Scan for the cell matching the given text and deliver its (x, y) coordinate at center. 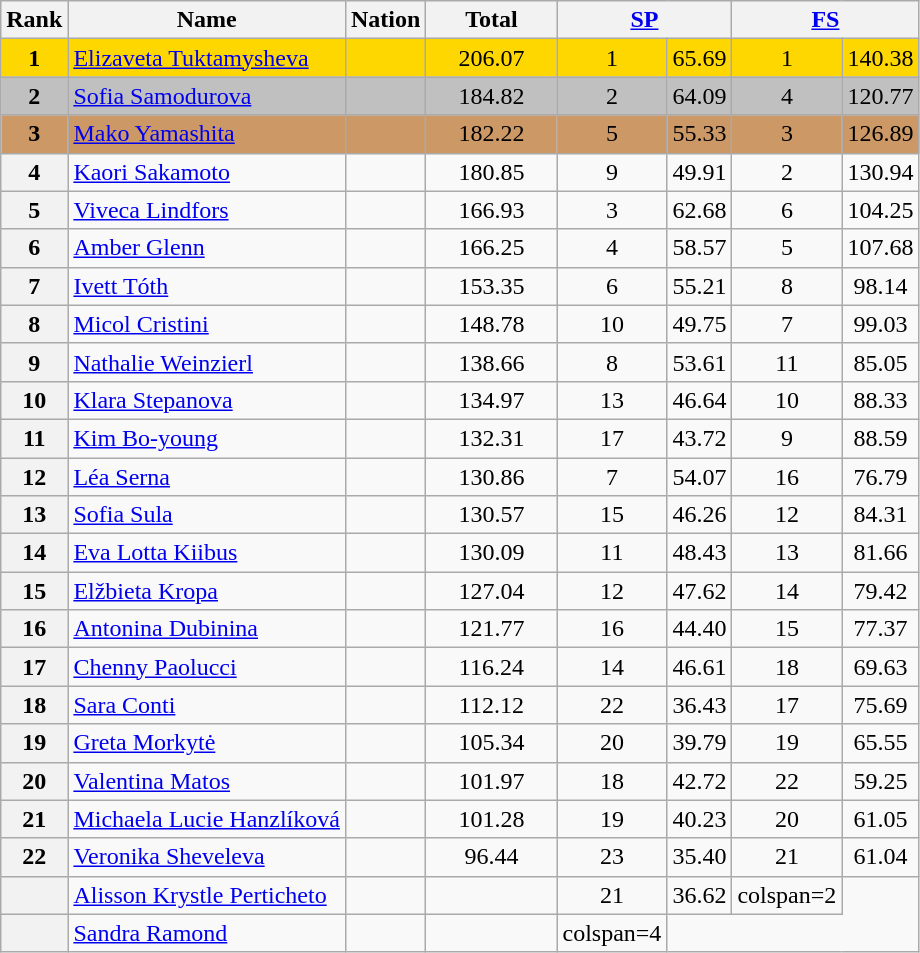
Ivett Tóth (207, 286)
Kim Bo-young (207, 438)
47.62 (700, 591)
Chenny Paolucci (207, 667)
77.37 (880, 629)
166.93 (492, 210)
132.31 (492, 438)
Eva Lotta Kiibus (207, 553)
105.34 (492, 743)
Name (207, 20)
99.03 (880, 324)
Viveca Lindfors (207, 210)
98.14 (880, 286)
Alisson Krystle Perticheto (207, 895)
Nathalie Weinzierl (207, 362)
61.04 (880, 857)
Michaela Lucie Hanzlíková (207, 819)
colspan=4 (612, 933)
206.07 (492, 58)
Nation (385, 20)
54.07 (700, 477)
Micol Cristini (207, 324)
48.43 (700, 553)
36.62 (700, 895)
59.25 (880, 781)
65.69 (700, 58)
96.44 (492, 857)
46.26 (700, 515)
69.63 (880, 667)
112.12 (492, 705)
166.25 (492, 248)
107.68 (880, 248)
Elžbieta Kropa (207, 591)
182.22 (492, 134)
88.33 (880, 400)
79.42 (880, 591)
65.55 (880, 743)
Klara Stepanova (207, 400)
23 (612, 857)
130.94 (880, 172)
36.43 (700, 705)
SP (644, 20)
42.72 (700, 781)
138.66 (492, 362)
Sofia Samodurova (207, 96)
126.89 (880, 134)
Veronika Sheveleva (207, 857)
Sofia Sula (207, 515)
58.57 (700, 248)
116.24 (492, 667)
35.40 (700, 857)
75.69 (880, 705)
Sandra Ramond (207, 933)
Greta Morkytė (207, 743)
Elizaveta Tuktamysheva (207, 58)
127.04 (492, 591)
130.57 (492, 515)
46.61 (700, 667)
Total (492, 20)
49.75 (700, 324)
colspan=2 (787, 895)
130.09 (492, 553)
62.68 (700, 210)
130.86 (492, 477)
76.79 (880, 477)
Valentina Matos (207, 781)
180.85 (492, 172)
64.09 (700, 96)
55.33 (700, 134)
Amber Glenn (207, 248)
134.97 (492, 400)
40.23 (700, 819)
53.61 (700, 362)
81.66 (880, 553)
46.64 (700, 400)
61.05 (880, 819)
44.40 (700, 629)
101.97 (492, 781)
Kaori Sakamoto (207, 172)
Léa Serna (207, 477)
FS (826, 20)
120.77 (880, 96)
88.59 (880, 438)
140.38 (880, 58)
148.78 (492, 324)
85.05 (880, 362)
84.31 (880, 515)
Antonina Dubinina (207, 629)
104.25 (880, 210)
153.35 (492, 286)
39.79 (700, 743)
101.28 (492, 819)
Rank (34, 20)
Mako Yamashita (207, 134)
43.72 (700, 438)
Sara Conti (207, 705)
184.82 (492, 96)
55.21 (700, 286)
49.91 (700, 172)
121.77 (492, 629)
